Return the (x, y) coordinate for the center point of the cell that contains the specified text.  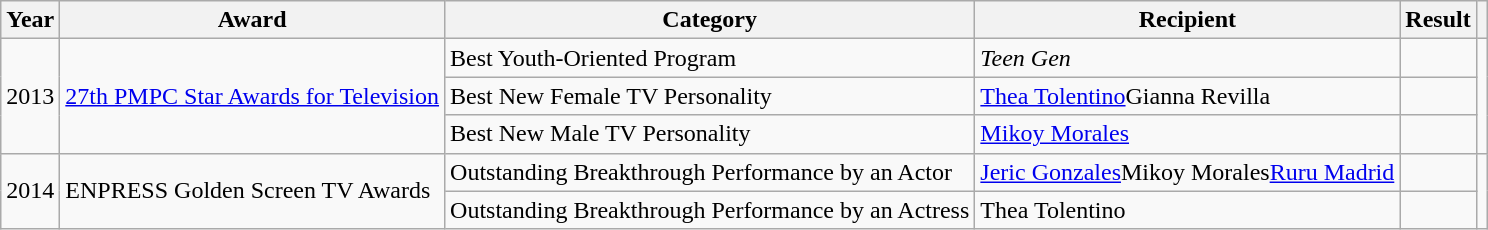
Mikoy Morales (1188, 134)
Category (710, 20)
Best Youth-Oriented Program (710, 58)
Best New Male TV Personality (710, 134)
Award (252, 20)
Outstanding Breakthrough Performance by an Actor (710, 172)
27th PMPC Star Awards for Television (252, 96)
Jeric GonzalesMikoy MoralesRuru Madrid (1188, 172)
Recipient (1188, 20)
Thea Tolentino (1188, 210)
2014 (30, 191)
Year (30, 20)
Result (1438, 20)
Thea TolentinoGianna Revilla (1188, 96)
Teen Gen (1188, 58)
Outstanding Breakthrough Performance by an Actress (710, 210)
2013 (30, 96)
Best New Female TV Personality (710, 96)
ENPRESS Golden Screen TV Awards (252, 191)
